Provide the (X, Y) coordinate of the cell's center where the given text is located.  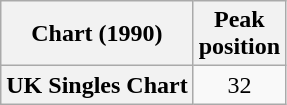
UK Singles Chart (97, 85)
32 (239, 85)
Peakposition (239, 34)
Chart (1990) (97, 34)
